Find where the given text appears and provide that cell's center as [x, y] coordinate. 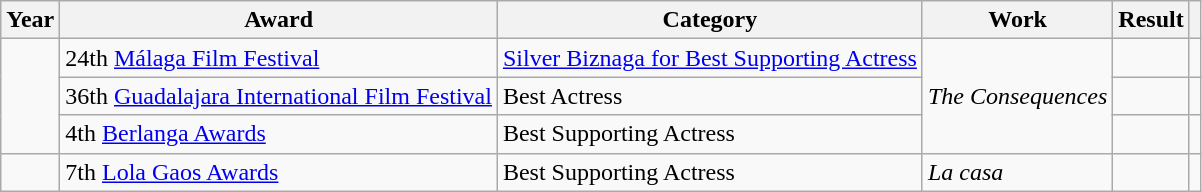
La casa [1017, 172]
Best Actress [710, 96]
36th Guadalajara International Film Festival [279, 96]
4th Berlanga Awards [279, 134]
Result [1151, 20]
Silver Biznaga for Best Supporting Actress [710, 58]
7th Lola Gaos Awards [279, 172]
Category [710, 20]
24th Málaga Film Festival [279, 58]
Award [279, 20]
Year [30, 20]
Work [1017, 20]
The Consequences [1017, 96]
